Capture the cell that displays the provided text and extract its [x, y] central coordinate. 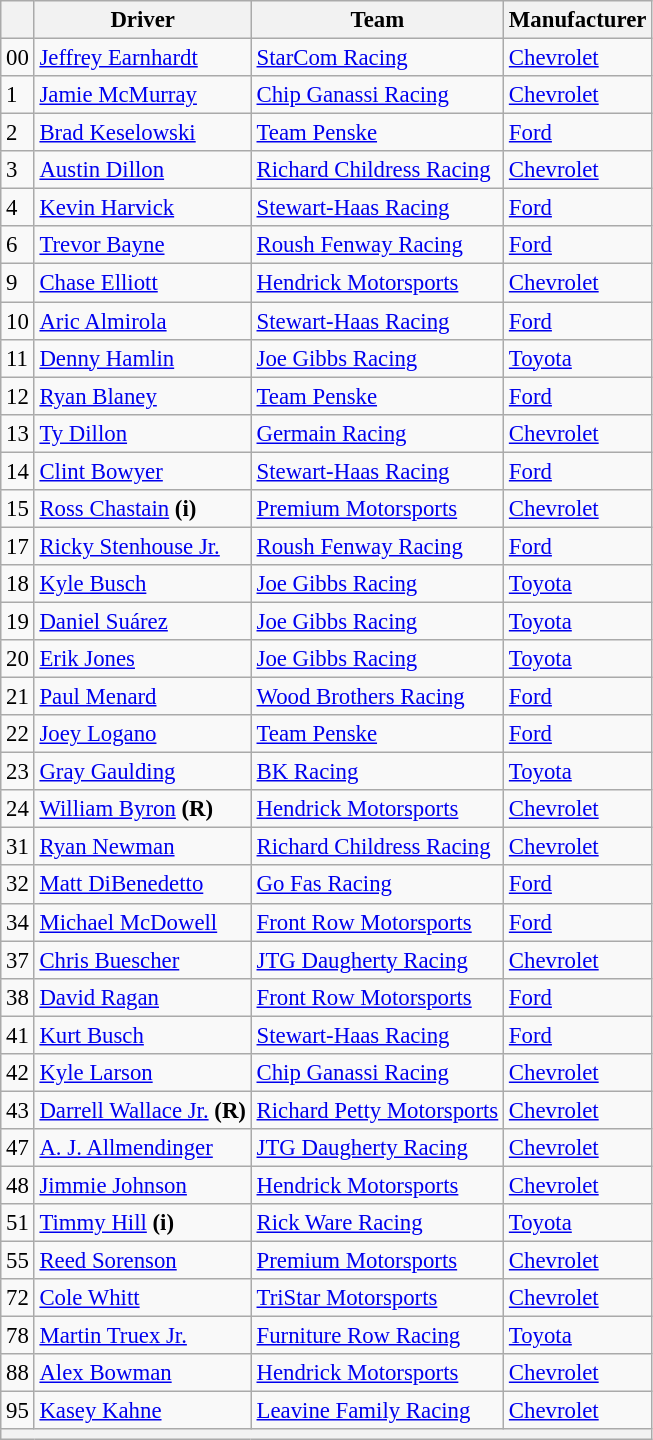
1 [18, 95]
32 [18, 885]
Cole Whitt [142, 1298]
20 [18, 659]
StarCom Racing [377, 58]
Timmy Hill (i) [142, 1223]
Joey Logano [142, 734]
Matt DiBenedetto [142, 885]
88 [18, 1373]
Furniture Row Racing [377, 1336]
17 [18, 546]
Martin Truex Jr. [142, 1336]
Driver [142, 20]
14 [18, 471]
41 [18, 1035]
Austin Dillon [142, 170]
A. J. Allmendinger [142, 1148]
Alex Bowman [142, 1373]
David Ragan [142, 997]
55 [18, 1261]
38 [18, 997]
00 [18, 58]
Team [377, 20]
9 [18, 283]
24 [18, 809]
34 [18, 922]
23 [18, 772]
13 [18, 433]
Chase Elliott [142, 283]
2 [18, 133]
William Byron (R) [142, 809]
Reed Sorenson [142, 1261]
47 [18, 1148]
Jimmie Johnson [142, 1185]
Richard Petty Motorsports [377, 1110]
3 [18, 170]
Denny Hamlin [142, 358]
Germain Racing [377, 433]
43 [18, 1110]
Darrell Wallace Jr. (R) [142, 1110]
19 [18, 621]
Kasey Kahne [142, 1411]
Ricky Stenhouse Jr. [142, 546]
11 [18, 358]
BK Racing [377, 772]
72 [18, 1298]
78 [18, 1336]
TriStar Motorsports [377, 1298]
Wood Brothers Racing [377, 697]
Michael McDowell [142, 922]
Kyle Larson [142, 1073]
Gray Gaulding [142, 772]
18 [18, 584]
Ross Chastain (i) [142, 509]
22 [18, 734]
21 [18, 697]
Chris Buescher [142, 960]
15 [18, 509]
51 [18, 1223]
Erik Jones [142, 659]
Kevin Harvick [142, 208]
Brad Keselowski [142, 133]
Leavine Family Racing [377, 1411]
12 [18, 396]
4 [18, 208]
Paul Menard [142, 697]
Go Fas Racing [377, 885]
Jamie McMurray [142, 95]
Ryan Blaney [142, 396]
48 [18, 1185]
Daniel Suárez [142, 621]
Rick Ware Racing [377, 1223]
37 [18, 960]
10 [18, 321]
Jeffrey Earnhardt [142, 58]
6 [18, 245]
Ryan Newman [142, 847]
Clint Bowyer [142, 471]
31 [18, 847]
Manufacturer [578, 20]
Ty Dillon [142, 433]
Aric Almirola [142, 321]
42 [18, 1073]
95 [18, 1411]
Kyle Busch [142, 584]
Trevor Bayne [142, 245]
Kurt Busch [142, 1035]
